From the cell containing the given text, extract its center point as [X, Y] coordinate. 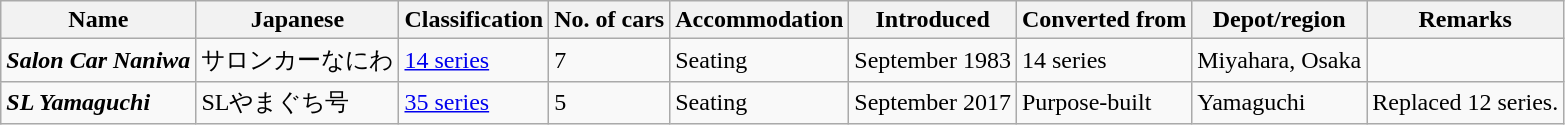
Salon Car Naniwa [98, 60]
Introduced [933, 20]
SL Yamaguchi [98, 102]
Converted from [1104, 20]
Remarks [1466, 20]
SLやまぐち号 [298, 102]
Depot/region [1280, 20]
35 series [474, 102]
September 1983 [933, 60]
5 [610, 102]
サロンカーなにわ [298, 60]
Replaced 12 series. [1466, 102]
Classification [474, 20]
Miyahara, Osaka [1280, 60]
Japanese [298, 20]
Yamaguchi [1280, 102]
7 [610, 60]
September 2017 [933, 102]
Purpose-built [1104, 102]
No. of cars [610, 20]
Name [98, 20]
Accommodation [760, 20]
